Locate the cell with the specified text and output its [X, Y] center coordinate. 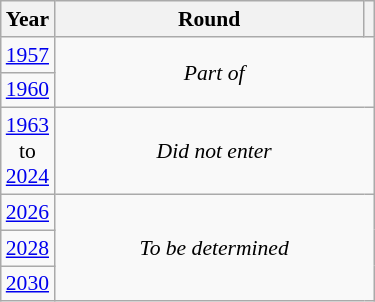
Round [209, 19]
Year [28, 19]
Part of [214, 72]
2028 [28, 248]
1963to2024 [28, 152]
To be determined [214, 248]
2030 [28, 284]
1960 [28, 90]
2026 [28, 213]
1957 [28, 55]
Did not enter [214, 152]
